Determine the [X, Y] coordinate at the center of the cell enclosing the given text.  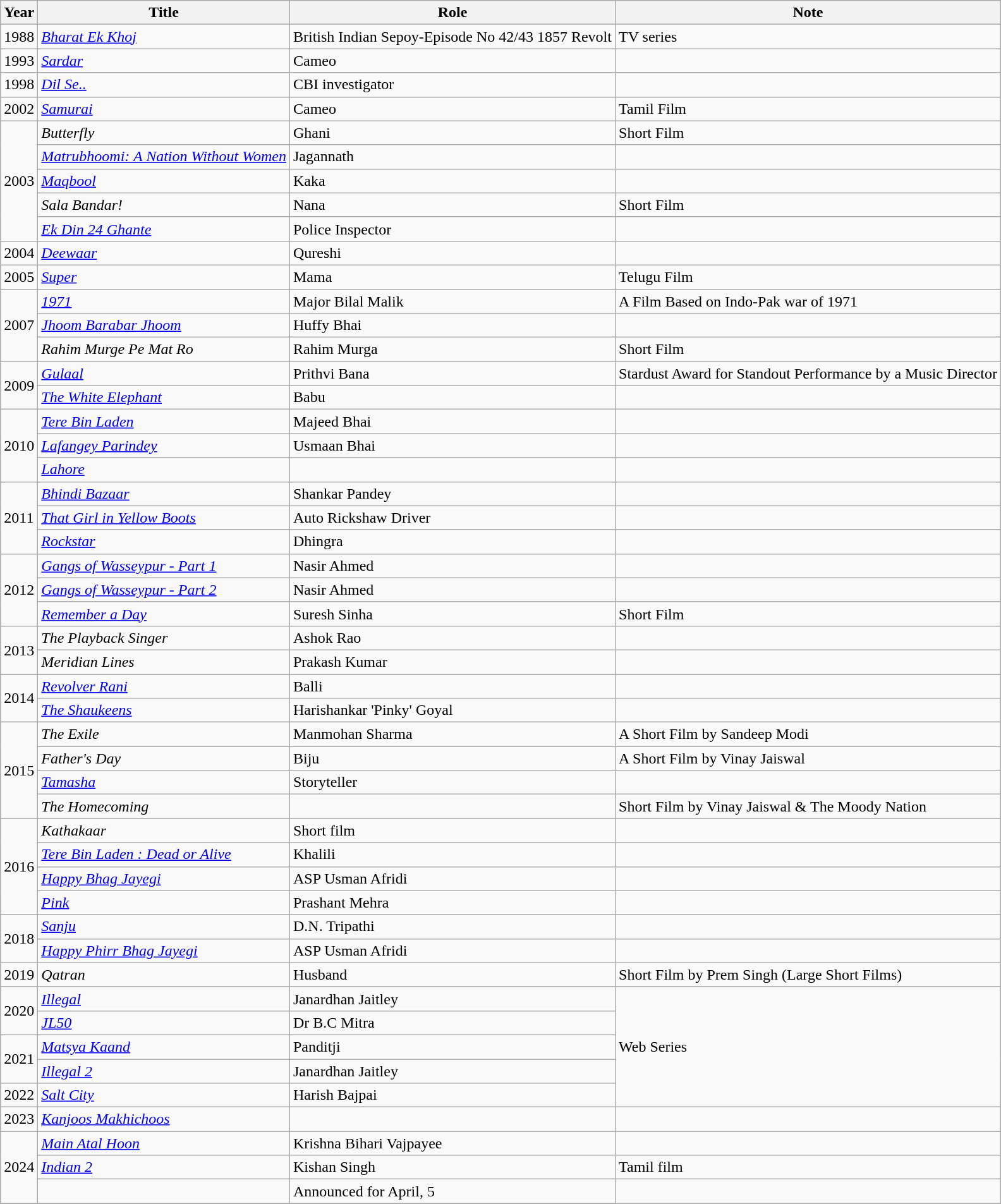
A Short Film by Vinay Jaiswal [808, 758]
Kanjoos Makhichoos [164, 1119]
Gangs of Wasseypur - Part 2 [164, 590]
Krishna Bihari Vajpayee [452, 1143]
2004 [19, 253]
Jagannath [452, 157]
Main Atal Hoon [164, 1143]
Qureshi [452, 253]
Ek Din 24 Ghante [164, 229]
Jhoom Barabar Jhoom [164, 325]
Panditji [452, 1047]
Dr B.C Mitra [452, 1023]
Role [452, 13]
Shankar Pandey [452, 494]
The White Elephant [164, 398]
Illegal 2 [164, 1071]
Sanju [164, 927]
Prashant Mehra [452, 903]
Storyteller [452, 782]
JL50 [164, 1023]
Lafangey Parindey [164, 446]
2018 [19, 939]
Manmohan Sharma [452, 734]
Dil Se.. [164, 85]
Indian 2 [164, 1167]
2011 [19, 518]
Happy Phirr Bhag Jayegi [164, 951]
Kishan Singh [452, 1167]
Revolver Rani [164, 686]
Suresh Sinha [452, 614]
Biju [452, 758]
2005 [19, 277]
Tamasha [164, 782]
Maqbool [164, 181]
Husband [452, 975]
CBI investigator [452, 85]
Salt City [164, 1095]
Tamil Film [808, 109]
Gulaal [164, 374]
Remember a Day [164, 614]
2021 [19, 1059]
Prakash Kumar [452, 662]
Ghani [452, 133]
1993 [19, 61]
1988 [19, 37]
Major Bilal Malik [452, 301]
A Film Based on Indo-Pak war of 1971 [808, 301]
Stardust Award for Standout Performance by a Music Director [808, 374]
Telugu Film [808, 277]
Happy Bhag Jayegi [164, 879]
2024 [19, 1167]
2016 [19, 867]
Balli [452, 686]
2019 [19, 975]
2007 [19, 325]
The Exile [164, 734]
Samurai [164, 109]
Matrubhoomi: A Nation Without Women [164, 157]
Meridian Lines [164, 662]
Huffy Bhai [452, 325]
Sala Bandar! [164, 205]
2022 [19, 1095]
A Short Film by Sandeep Modi [808, 734]
Short Film by Prem Singh (Large Short Films) [808, 975]
2020 [19, 1011]
Announced for April, 5 [452, 1191]
Bharat Ek Khoj [164, 37]
2014 [19, 698]
Web Series [808, 1047]
Harish Bajpai [452, 1095]
Gangs of Wasseypur - Part 1 [164, 566]
2015 [19, 770]
Usmaan Bhai [452, 446]
Babu [452, 398]
Tamil film [808, 1167]
2023 [19, 1119]
Kathakaar [164, 830]
Short Film by Vinay Jaiswal & The Moody Nation [808, 806]
Tere Bin Laden : Dead or Alive [164, 854]
Father's Day [164, 758]
Mama [452, 277]
2002 [19, 109]
2010 [19, 446]
Deewaar [164, 253]
Harishankar 'Pinky' Goyal [452, 710]
Kaka [452, 181]
Khalili [452, 854]
Matsya Kaand [164, 1047]
Super [164, 277]
Butterfly [164, 133]
2003 [19, 181]
Short film [452, 830]
Pink [164, 903]
Year [19, 13]
The Shaukeens [164, 710]
Auto Rickshaw Driver [452, 518]
Rahim Murge Pe Mat Ro [164, 350]
Qatran [164, 975]
D.N. Tripathi [452, 927]
2013 [19, 650]
Dhingra [452, 542]
Note [808, 13]
1998 [19, 85]
Police Inspector [452, 229]
Nana [452, 205]
Bhindi Bazaar [164, 494]
Title [164, 13]
Prithvi Bana [452, 374]
Sardar [164, 61]
British Indian Sepoy-Episode No 42/43 1857 Revolt [452, 37]
Tere Bin Laden [164, 422]
2012 [19, 590]
The Playback Singer [164, 638]
Ashok Rao [452, 638]
Rahim Murga [452, 350]
Illegal [164, 999]
TV series [808, 37]
1971 [164, 301]
That Girl in Yellow Boots [164, 518]
Lahore [164, 470]
Majeed Bhai [452, 422]
Rockstar [164, 542]
2009 [19, 386]
The Homecoming [164, 806]
